From the cell containing the given text, extract its center point as (x, y) coordinate. 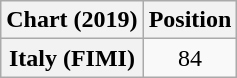
Position (190, 20)
Chart (2019) (72, 20)
84 (190, 58)
Italy (FIMI) (72, 58)
